Output the [X, Y] coordinate of the center of the cell containing the given text.  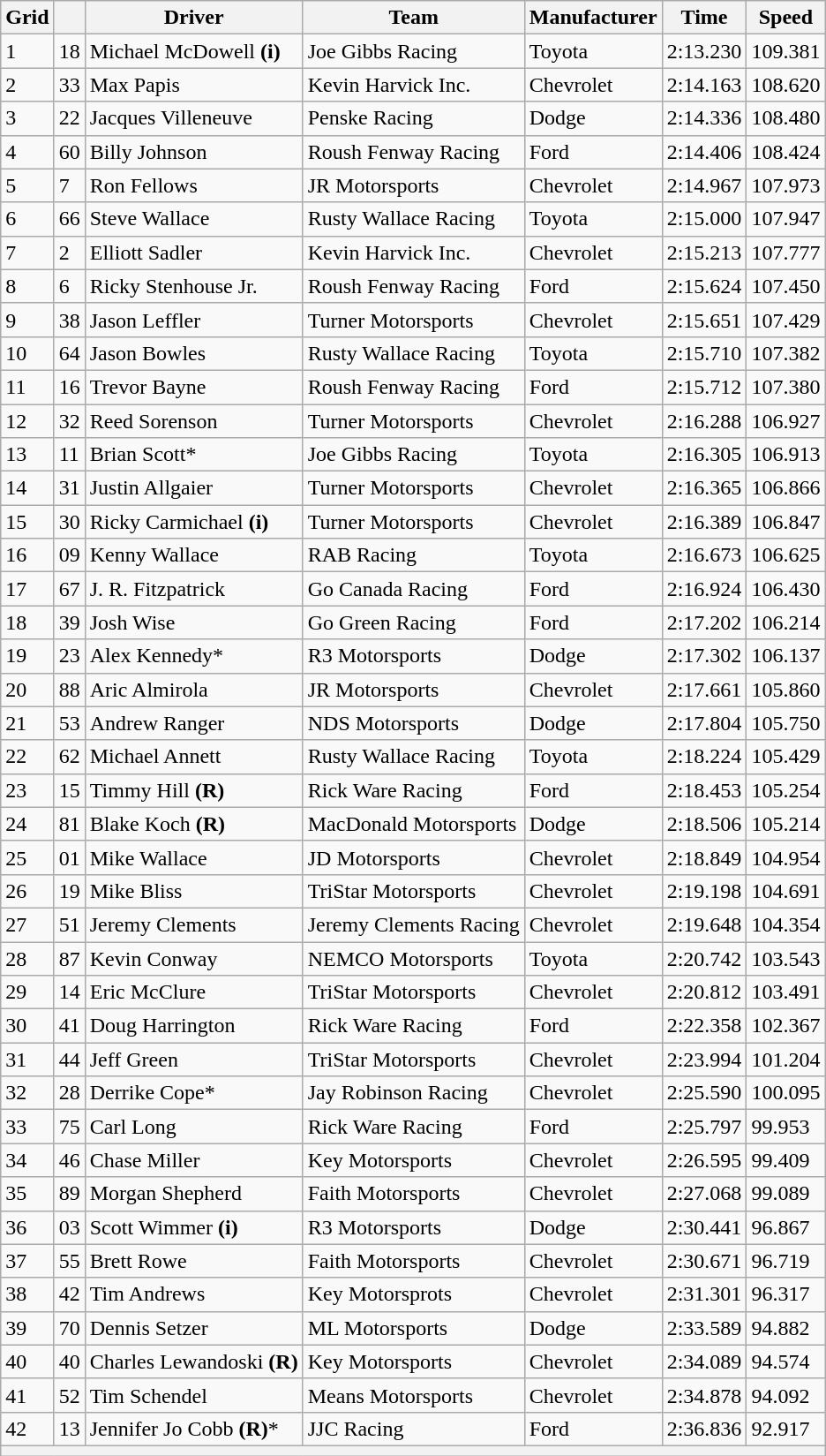
Grid [27, 18]
2:16.673 [704, 555]
Justin Allgaier [194, 488]
99.409 [785, 1160]
Max Papis [194, 85]
2:33.589 [704, 1328]
2:15.624 [704, 286]
106.927 [785, 421]
29 [27, 992]
09 [69, 555]
106.625 [785, 555]
Time [704, 18]
104.354 [785, 924]
Go Green Racing [413, 622]
Trevor Bayne [194, 387]
Jason Leffler [194, 320]
44 [69, 1060]
100.095 [785, 1093]
Kevin Conway [194, 958]
62 [69, 757]
Doug Harrington [194, 1026]
Mike Wallace [194, 857]
2:14.406 [704, 152]
2:31.301 [704, 1294]
2:25.797 [704, 1127]
2:15.213 [704, 253]
2:16.305 [704, 455]
52 [69, 1395]
Derrike Cope* [194, 1093]
104.954 [785, 857]
106.913 [785, 455]
2:26.595 [704, 1160]
Elliott Sadler [194, 253]
Means Motorsports [413, 1395]
Ron Fellows [194, 185]
Josh Wise [194, 622]
J. R. Fitzpatrick [194, 589]
Key Motorsprots [413, 1294]
2:15.651 [704, 320]
2:30.441 [704, 1227]
2:16.288 [704, 421]
60 [69, 152]
Jacques Villeneuve [194, 118]
26 [27, 891]
67 [69, 589]
Ricky Stenhouse Jr. [194, 286]
8 [27, 286]
107.429 [785, 320]
99.089 [785, 1194]
89 [69, 1194]
Jennifer Jo Cobb (R)* [194, 1429]
Andrew Ranger [194, 723]
12 [27, 421]
35 [27, 1194]
96.317 [785, 1294]
108.424 [785, 152]
46 [69, 1160]
Blake Koch (R) [194, 824]
107.777 [785, 253]
2:16.365 [704, 488]
108.620 [785, 85]
99.953 [785, 1127]
105.750 [785, 723]
Alex Kennedy* [194, 656]
102.367 [785, 1026]
109.381 [785, 51]
34 [27, 1160]
2:27.068 [704, 1194]
Eric McClure [194, 992]
Penske Racing [413, 118]
27 [27, 924]
Charles Lewandoski (R) [194, 1362]
Go Canada Racing [413, 589]
2:20.812 [704, 992]
Brian Scott* [194, 455]
51 [69, 924]
Manufacturer [593, 18]
2:36.836 [704, 1429]
103.491 [785, 992]
2:15.712 [704, 387]
88 [69, 690]
108.480 [785, 118]
17 [27, 589]
106.214 [785, 622]
106.137 [785, 656]
2:18.506 [704, 824]
Michael McDowell (i) [194, 51]
2:23.994 [704, 1060]
Scott Wimmer (i) [194, 1227]
2:19.198 [704, 891]
75 [69, 1127]
21 [27, 723]
NEMCO Motorsports [413, 958]
2:15.000 [704, 219]
107.973 [785, 185]
2:16.924 [704, 589]
1 [27, 51]
105.429 [785, 757]
64 [69, 353]
2:25.590 [704, 1093]
Jay Robinson Racing [413, 1093]
JD Motorsports [413, 857]
107.450 [785, 286]
2:18.849 [704, 857]
94.574 [785, 1362]
Jeremy Clements Racing [413, 924]
Ricky Carmichael (i) [194, 522]
Team [413, 18]
37 [27, 1261]
NDS Motorsports [413, 723]
107.380 [785, 387]
96.719 [785, 1261]
Steve Wallace [194, 219]
96.867 [785, 1227]
5 [27, 185]
70 [69, 1328]
2:20.742 [704, 958]
Jason Bowles [194, 353]
2:34.089 [704, 1362]
36 [27, 1227]
2:30.671 [704, 1261]
105.860 [785, 690]
25 [27, 857]
Tim Andrews [194, 1294]
2:17.804 [704, 723]
Dennis Setzer [194, 1328]
105.214 [785, 824]
2:14.967 [704, 185]
66 [69, 219]
87 [69, 958]
107.947 [785, 219]
JJC Racing [413, 1429]
Jeremy Clements [194, 924]
81 [69, 824]
101.204 [785, 1060]
2:22.358 [704, 1026]
2:34.878 [704, 1395]
RAB Racing [413, 555]
01 [69, 857]
92.917 [785, 1429]
ML Motorsports [413, 1328]
2:15.710 [704, 353]
10 [27, 353]
53 [69, 723]
Jeff Green [194, 1060]
2:17.202 [704, 622]
Brett Rowe [194, 1261]
Billy Johnson [194, 152]
2:17.302 [704, 656]
94.882 [785, 1328]
2:19.648 [704, 924]
Morgan Shepherd [194, 1194]
55 [69, 1261]
24 [27, 824]
Michael Annett [194, 757]
2:13.230 [704, 51]
Speed [785, 18]
Chase Miller [194, 1160]
2:16.389 [704, 522]
2:14.336 [704, 118]
Kenny Wallace [194, 555]
107.382 [785, 353]
106.430 [785, 589]
3 [27, 118]
105.254 [785, 790]
Mike Bliss [194, 891]
104.691 [785, 891]
20 [27, 690]
Driver [194, 18]
Tim Schendel [194, 1395]
Aric Almirola [194, 690]
Carl Long [194, 1127]
2:14.163 [704, 85]
9 [27, 320]
106.866 [785, 488]
4 [27, 152]
MacDonald Motorsports [413, 824]
2:18.453 [704, 790]
106.847 [785, 522]
2:17.661 [704, 690]
03 [69, 1227]
Timmy Hill (R) [194, 790]
94.092 [785, 1395]
Reed Sorenson [194, 421]
2:18.224 [704, 757]
103.543 [785, 958]
